Return the (x, y) coordinate for the center point of the cell that contains the specified text.  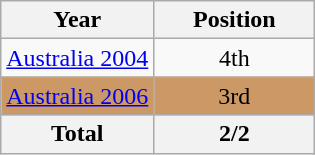
4th (234, 58)
Year (78, 20)
Position (234, 20)
2/2 (234, 134)
Australia 2004 (78, 58)
3rd (234, 96)
Australia 2006 (78, 96)
Total (78, 134)
